Output the [X, Y] coordinate of the center of the cell containing the given text.  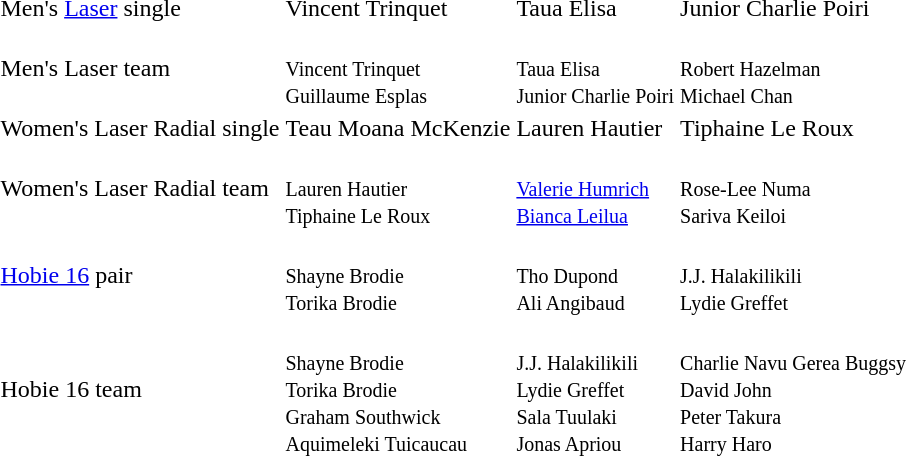
Tho DupondAli Angibaud [596, 275]
Lauren Hautier [596, 128]
Shayne BrodieTorika Brodie [398, 275]
Vincent TrinquetGuillaume Esplas [398, 68]
Teau Moana McKenzie [398, 128]
Valerie HumrichBianca Leilua [596, 188]
Lauren HautierTiphaine Le Roux [398, 188]
Taua ElisaJunior Charlie Poiri [596, 68]
